Capture the cell that displays the provided text and extract its (X, Y) central coordinate. 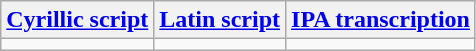
IPA transcription (381, 20)
Cyrillic script (78, 20)
Latin script (220, 20)
